Provide the (X, Y) coordinate of the cell's center where the given text is located.  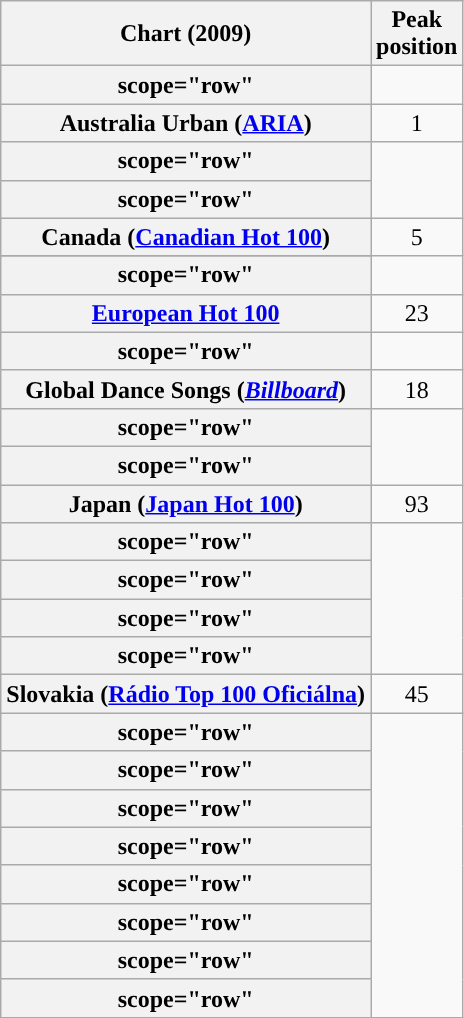
Global Dance Songs (Billboard) (186, 389)
Australia Urban (ARIA) (186, 123)
European Hot 100 (186, 313)
23 (417, 313)
Slovakia (Rádio Top 100 Oficiálna) (186, 694)
93 (417, 503)
Chart (2009) (186, 34)
18 (417, 389)
Japan (Japan Hot 100) (186, 503)
45 (417, 694)
Peakposition (417, 34)
1 (417, 123)
Canada (Canadian Hot 100) (186, 237)
5 (417, 237)
